Detect which cell encompasses the target text, then output its [X, Y] center coordinate. 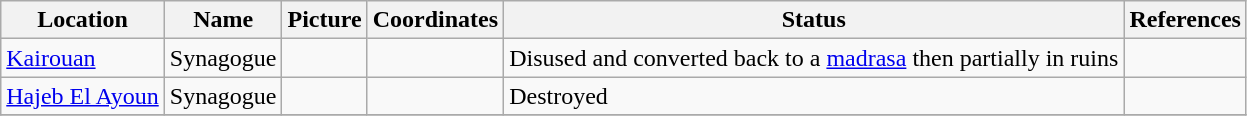
Picture [324, 20]
Name [223, 20]
Disused and converted back to a madrasa then partially in ruins [814, 58]
Hajeb El Ayoun [83, 96]
Status [814, 20]
Coordinates [435, 20]
References [1186, 20]
Location [83, 20]
Kairouan [83, 58]
Destroyed [814, 96]
